Capture the cell that displays the provided text and extract its (x, y) central coordinate. 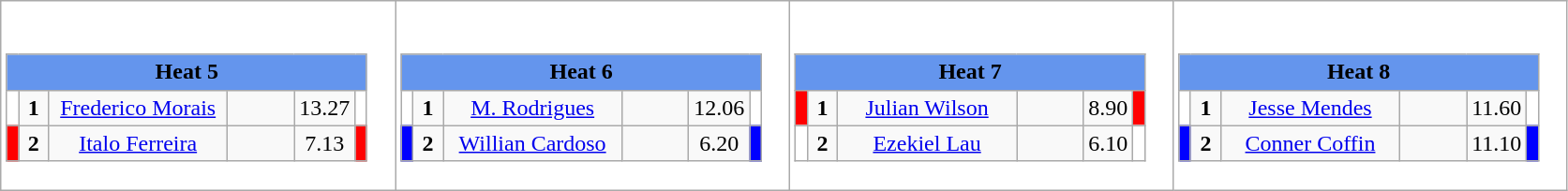
Julian Wilson (928, 108)
12.06 (720, 108)
Heat 7 1 Julian Wilson 8.90 2 Ezekiel Lau 6.10 (982, 95)
Heat 5 1 Frederico Morais 13.27 2 Italo Ferreira 7.13 (199, 95)
7.13 (324, 143)
Heat 6 1 M. Rodrigues 12.06 2 Willian Cardoso 6.20 (592, 95)
Frederico Morais (139, 108)
Heat 5 (187, 72)
6.20 (720, 143)
Heat 8 (1359, 72)
M. Rodrigues (532, 108)
6.10 (1108, 143)
13.27 (324, 108)
Conner Coffin (1310, 143)
Ezekiel Lau (928, 143)
11.60 (1497, 108)
Italo Ferreira (139, 143)
11.10 (1497, 143)
Heat 6 (581, 72)
Willian Cardoso (532, 143)
Jesse Mendes (1310, 108)
Heat 7 (970, 72)
8.90 (1108, 108)
Heat 8 1 Jesse Mendes 11.60 2 Conner Coffin 11.10 (1370, 95)
